Provide the (x, y) coordinate of the cell's center where the given text is located.  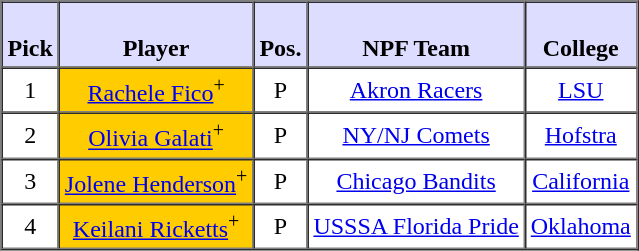
College (581, 35)
Hofstra (581, 136)
USSSA Florida Pride (416, 226)
LSU (581, 90)
1 (30, 90)
Rachele Fico+ (156, 90)
Oklahoma (581, 226)
2 (30, 136)
Pos. (280, 35)
California (581, 180)
Pick (30, 35)
Chicago Bandits (416, 180)
NPF Team (416, 35)
Keilani Ricketts+ (156, 226)
3 (30, 180)
Player (156, 35)
NY/NJ Comets (416, 136)
Akron Racers (416, 90)
Olivia Galati+ (156, 136)
Jolene Henderson+ (156, 180)
4 (30, 226)
